Detect which cell encompasses the target text, then output its (x, y) center coordinate. 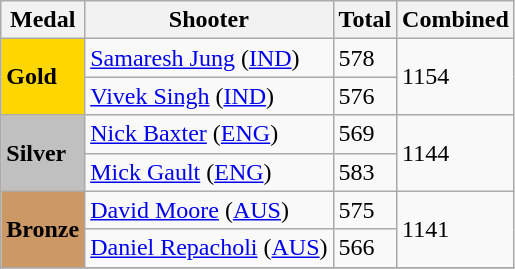
1141 (456, 229)
Shooter (209, 20)
1144 (456, 153)
1154 (456, 77)
Daniel Repacholi (AUS) (209, 248)
575 (365, 210)
Bronze (43, 229)
Mick Gault (ENG) (209, 172)
Nick Baxter (ENG) (209, 134)
Medal (43, 20)
578 (365, 58)
583 (365, 172)
576 (365, 96)
Silver (43, 153)
Combined (456, 20)
566 (365, 248)
569 (365, 134)
Gold (43, 77)
David Moore (AUS) (209, 210)
Samaresh Jung (IND) (209, 58)
Vivek Singh (IND) (209, 96)
Total (365, 20)
